Return the (x, y) coordinate for the center point of the cell that contains the specified text.  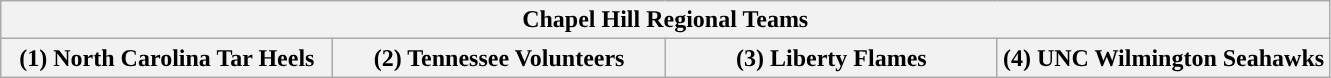
Chapel Hill Regional Teams (666, 20)
(3) Liberty Flames (831, 58)
(1) North Carolina Tar Heels (167, 58)
(4) UNC Wilmington Seahawks (1163, 58)
(2) Tennessee Volunteers (499, 58)
